Output the (X, Y) coordinate of the center of the cell containing the given text.  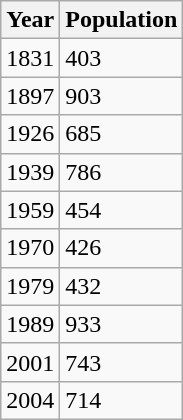
685 (122, 134)
1989 (30, 324)
714 (122, 400)
933 (122, 324)
1959 (30, 210)
2004 (30, 400)
Year (30, 20)
1831 (30, 58)
403 (122, 58)
1926 (30, 134)
743 (122, 362)
1897 (30, 96)
903 (122, 96)
2001 (30, 362)
432 (122, 286)
1970 (30, 248)
454 (122, 210)
Population (122, 20)
426 (122, 248)
786 (122, 172)
1939 (30, 172)
1979 (30, 286)
